Determine the [X, Y] coordinate at the center of the cell enclosing the given text.  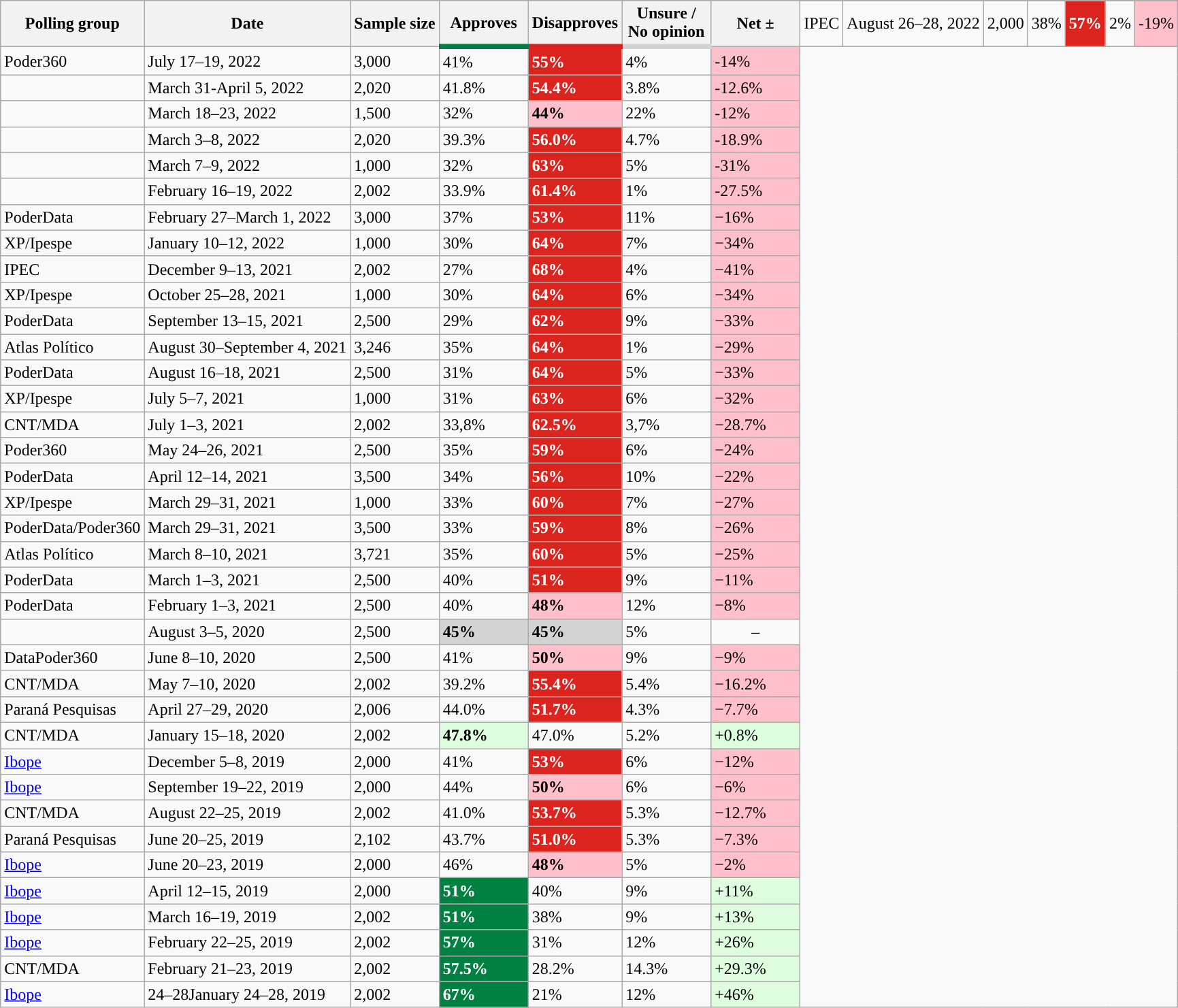
57.5% [483, 969]
2,006 [395, 709]
−28.7% [755, 425]
Polling group [72, 24]
July 17–19, 2022 [248, 61]
-27.5% [755, 191]
5.4% [667, 683]
−41% [755, 269]
February 21–23, 2019 [248, 969]
February 22–25, 2019 [248, 943]
27% [483, 269]
−7.7% [755, 709]
28.2% [574, 969]
-14% [755, 61]
March 1–3, 2021 [248, 580]
41.8% [483, 88]
2,102 [395, 839]
– [755, 632]
39.2% [483, 683]
-19% [1156, 24]
22% [667, 114]
3.8% [667, 88]
Unsure / No opinion [667, 24]
−7.3% [755, 839]
−26% [755, 528]
21% [574, 994]
Sample size [395, 24]
-18.9% [755, 140]
January 15–18, 2020 [248, 735]
8% [667, 528]
October 25–28, 2021 [248, 295]
Approves [483, 24]
March 16–19, 2019 [248, 917]
-12.6% [755, 88]
August 16–18, 2021 [248, 373]
24–28January 24–28, 2019 [248, 994]
3,721 [395, 554]
37% [483, 217]
11% [667, 217]
55.4% [574, 683]
August 30–September 4, 2021 [248, 346]
55% [574, 61]
41.0% [483, 813]
−16.2% [755, 683]
−27% [755, 502]
−25% [755, 554]
1,500 [395, 114]
June 20–23, 2019 [248, 865]
46% [483, 865]
+46% [755, 994]
-31% [755, 165]
54.4% [574, 88]
3,246 [395, 346]
5.2% [667, 735]
51.0% [574, 839]
51.7% [574, 709]
68% [574, 269]
−8% [755, 606]
53.7% [574, 813]
62.5% [574, 425]
39.3% [483, 140]
June 8–10, 2020 [248, 657]
−22% [755, 476]
44.0% [483, 709]
43.7% [483, 839]
56% [574, 476]
+0.8% [755, 735]
−16% [755, 217]
March 3–8, 2022 [248, 140]
33,8% [483, 425]
May 7–10, 2020 [248, 683]
February 27–March 1, 2022 [248, 217]
+13% [755, 917]
−9% [755, 657]
March 7–9, 2022 [248, 165]
February 1–3, 2021 [248, 606]
+29.3% [755, 969]
Net ± [755, 24]
−32% [755, 399]
September 19–22, 2019 [248, 787]
61.4% [574, 191]
May 24–26, 2021 [248, 451]
April 12–15, 2019 [248, 891]
August 26–28, 2022 [913, 24]
29% [483, 321]
−6% [755, 787]
62% [574, 321]
July 1–3, 2021 [248, 425]
+11% [755, 891]
47.8% [483, 735]
14.3% [667, 969]
March 8–10, 2021 [248, 554]
56.0% [574, 140]
Date [248, 24]
10% [667, 476]
August 22–25, 2019 [248, 813]
March 18–23, 2022 [248, 114]
December 9–13, 2021 [248, 269]
−24% [755, 451]
September 13–15, 2021 [248, 321]
January 10–12, 2022 [248, 243]
−2% [755, 865]
−11% [755, 580]
Disapproves [574, 24]
4.3% [667, 709]
August 3–5, 2020 [248, 632]
February 16–19, 2022 [248, 191]
DataPoder360 [72, 657]
4.7% [667, 140]
3,7% [667, 425]
April 12–14, 2021 [248, 476]
December 5–8, 2019 [248, 762]
+26% [755, 943]
−29% [755, 346]
−12% [755, 762]
-12% [755, 114]
47.0% [574, 735]
July 5–7, 2021 [248, 399]
−12.7% [755, 813]
April 27–29, 2020 [248, 709]
34% [483, 476]
March 31-April 5, 2022 [248, 88]
2% [1120, 24]
PoderData/Poder360 [72, 528]
June 20–25, 2019 [248, 839]
67% [483, 994]
33.9% [483, 191]
